Capture the cell that displays the provided text and extract its (X, Y) central coordinate. 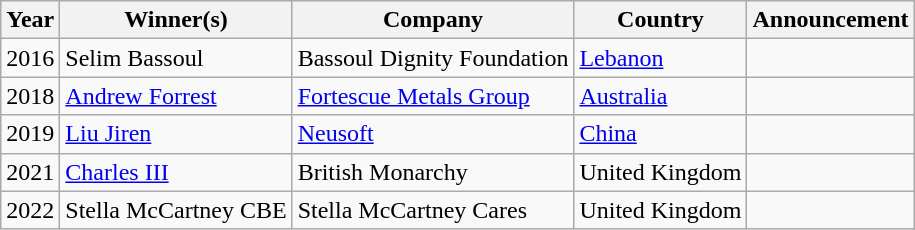
2018 (30, 96)
Neusoft (433, 134)
Lebanon (660, 58)
2021 (30, 172)
2016 (30, 58)
Fortescue Metals Group (433, 96)
Andrew Forrest (176, 96)
China (660, 134)
Liu Jiren (176, 134)
Company (433, 20)
Winner(s) (176, 20)
Stella McCartney Cares (433, 210)
Country (660, 20)
British Monarchy (433, 172)
Australia (660, 96)
Year (30, 20)
2022 (30, 210)
2019 (30, 134)
Selim Bassoul (176, 58)
Bassoul Dignity Foundation (433, 58)
Charles III (176, 172)
Stella McCartney CBE (176, 210)
Announcement (830, 20)
